Pinpoint the cell where the given text exists, returning its (X, Y) midpoint coordinate. 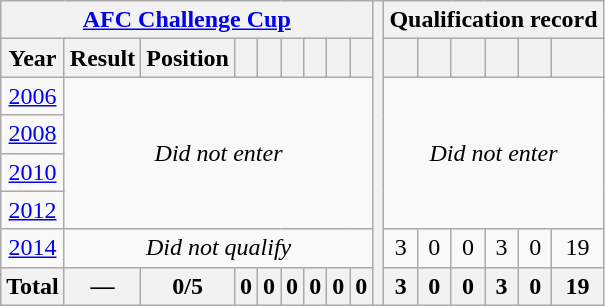
2010 (33, 172)
Result (102, 58)
Qualification record (494, 20)
Position (188, 58)
2012 (33, 210)
2014 (33, 248)
Year (33, 58)
Did not qualify (218, 248)
— (102, 286)
2006 (33, 96)
2008 (33, 134)
AFC Challenge Cup (187, 20)
0/5 (188, 286)
Total (33, 286)
